For the text-containing cell, return its midpoint in [X, Y] coordinate format. 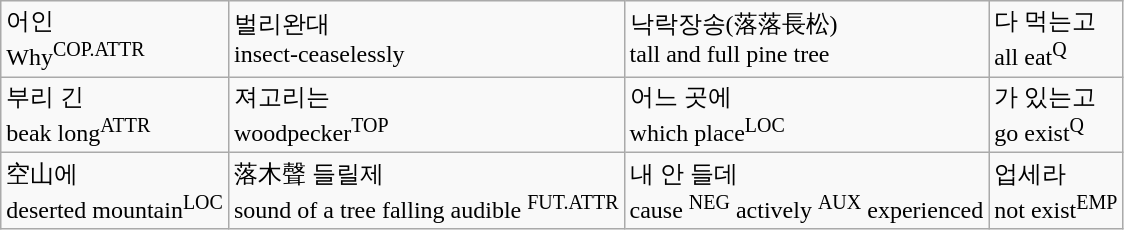
空山에deserted mountainLOC [115, 191]
낙락장송(落落長松)tall and full pine tree [806, 39]
落木聲 들릴제sound of a tree falling audible FUT.ATTR [426, 191]
벌리완대 insect-ceaselessly [426, 39]
부리 긴beak longATTR [115, 115]
어인WhyCOP.ATTR [115, 39]
다 먹는고all eatQ [1056, 39]
내 안 들데cause NEG actively AUX experienced [806, 191]
가 있는고go existQ [1056, 115]
어느 곳에which placeLOC [806, 115]
져고리는woodpeckerTOP [426, 115]
업세라not existEMP [1056, 191]
